Output the [X, Y] coordinate of the center of the cell containing the given text.  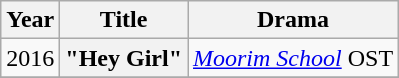
2016 [30, 58]
Moorim School OST [294, 58]
Title [124, 20]
Year [30, 20]
"Hey Girl" [124, 58]
Drama [294, 20]
